Determine the (x, y) coordinate at the center of the cell enclosing the given text.  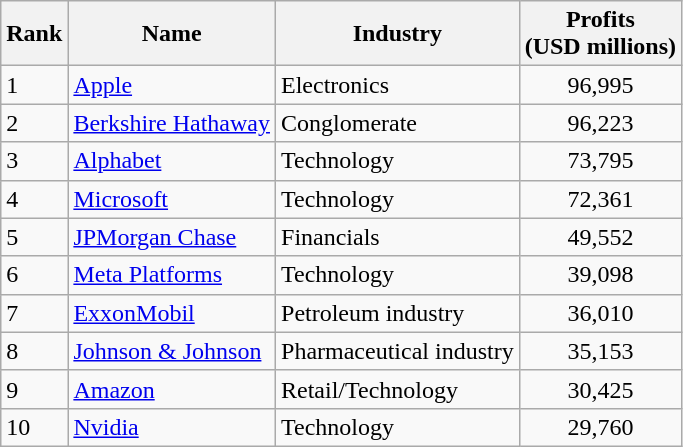
10 (34, 427)
Rank (34, 34)
6 (34, 275)
Alphabet (172, 161)
4 (34, 199)
Name (172, 34)
96,995 (600, 85)
36,010 (600, 313)
Nvidia (172, 427)
8 (34, 351)
39,098 (600, 275)
JPMorgan Chase (172, 237)
Amazon (172, 389)
Electronics (398, 85)
Petroleum industry (398, 313)
Profits(USD millions) (600, 34)
Meta Platforms (172, 275)
ExxonMobil (172, 313)
Pharmaceutical industry (398, 351)
35,153 (600, 351)
Conglomerate (398, 123)
2 (34, 123)
5 (34, 237)
Retail/Technology (398, 389)
Apple (172, 85)
1 (34, 85)
96,223 (600, 123)
73,795 (600, 161)
Johnson & Johnson (172, 351)
Berkshire Hathaway (172, 123)
9 (34, 389)
30,425 (600, 389)
29,760 (600, 427)
72,361 (600, 199)
Financials (398, 237)
Microsoft (172, 199)
Industry (398, 34)
7 (34, 313)
49,552 (600, 237)
3 (34, 161)
